Output the (x, y) coordinate of the center of the cell containing the given text.  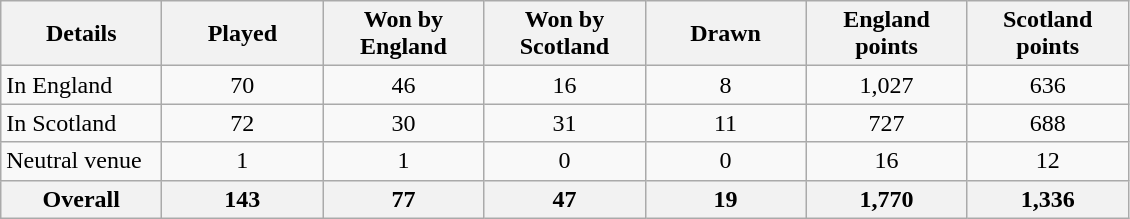
1,027 (886, 85)
46 (404, 85)
Overall (82, 199)
30 (404, 123)
1,336 (1048, 199)
11 (726, 123)
31 (564, 123)
19 (726, 199)
72 (242, 123)
Won byScotland (564, 34)
12 (1048, 161)
688 (1048, 123)
Scotland points (1048, 34)
Details (82, 34)
1,770 (886, 199)
8 (726, 85)
70 (242, 85)
Won byEngland (404, 34)
77 (404, 199)
England points (886, 34)
In Scotland (82, 123)
727 (886, 123)
47 (564, 199)
Neutral venue (82, 161)
Played (242, 34)
636 (1048, 85)
143 (242, 199)
In England (82, 85)
Drawn (726, 34)
